Detect which cell encompasses the target text, then output its [x, y] center coordinate. 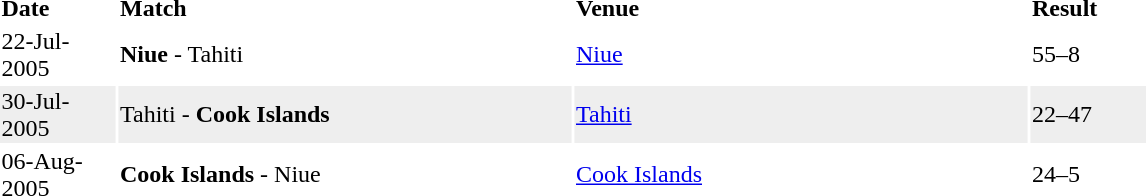
22–47 [1088, 114]
Tahiti - Cook Islands [344, 114]
Tahiti [800, 114]
Niue [800, 54]
22-Jul-2005 [58, 54]
30-Jul-2005 [58, 114]
55–8 [1088, 54]
Niue - Tahiti [344, 54]
